Return (x, y) of the center of cell containing provided text 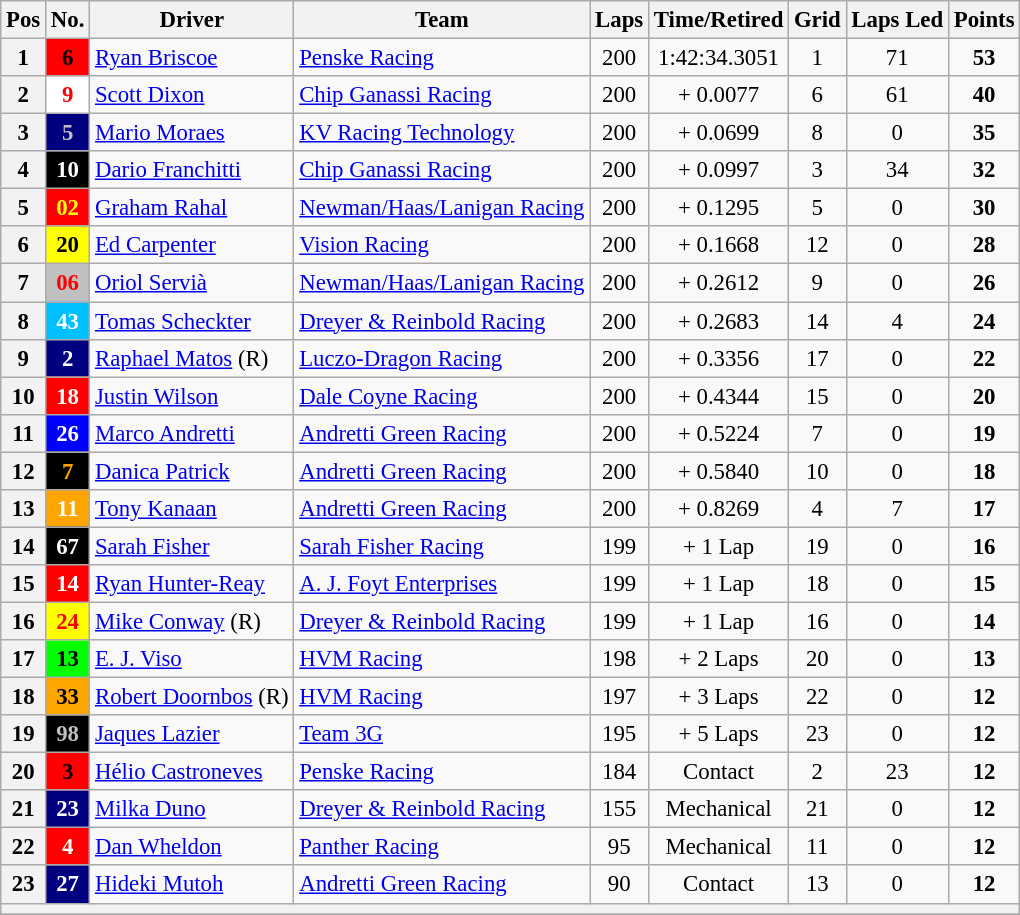
71 (897, 58)
06 (68, 283)
Team (442, 20)
33 (68, 697)
Mario Moraes (192, 133)
32 (984, 170)
Tony Kanaan (192, 509)
43 (68, 321)
Danica Patrick (192, 471)
Hideki Mutoh (192, 885)
+ 0.1668 (719, 245)
67 (68, 546)
Dan Wheldon (192, 847)
Sarah Fisher Racing (442, 546)
Jaques Lazier (192, 734)
Tomas Scheckter (192, 321)
Hélio Castroneves (192, 772)
Pos (24, 20)
E. J. Viso (192, 659)
KV Racing Technology (442, 133)
Laps (620, 20)
35 (984, 133)
Panther Racing (442, 847)
+ 0.8269 (719, 509)
198 (620, 659)
Scott Dixon (192, 95)
Marco Andretti (192, 433)
A. J. Foyt Enterprises (442, 584)
+ 5 Laps (719, 734)
Laps Led (897, 20)
Raphael Matos (R) (192, 358)
Graham Rahal (192, 208)
195 (620, 734)
Driver (192, 20)
27 (68, 885)
Justin Wilson (192, 396)
34 (897, 170)
Dale Coyne Racing (442, 396)
Mike Conway (R) (192, 621)
Milka Duno (192, 809)
61 (897, 95)
155 (620, 809)
+ 2 Laps (719, 659)
Luczo-Dragon Racing (442, 358)
95 (620, 847)
Robert Doornbos (R) (192, 697)
Points (984, 20)
Team 3G (442, 734)
98 (68, 734)
Ryan Briscoe (192, 58)
Sarah Fisher (192, 546)
90 (620, 885)
+ 0.2683 (719, 321)
184 (620, 772)
53 (984, 58)
02 (68, 208)
+ 3 Laps (719, 697)
+ 0.4344 (719, 396)
+ 0.2612 (719, 283)
+ 0.0077 (719, 95)
197 (620, 697)
Oriol Servià (192, 283)
Time/Retired (719, 20)
1:42:34.3051 (719, 58)
Ryan Hunter-Reay (192, 584)
+ 0.0997 (719, 170)
+ 0.0699 (719, 133)
+ 0.3356 (719, 358)
Dario Franchitti (192, 170)
40 (984, 95)
Grid (818, 20)
+ 0.5224 (719, 433)
28 (984, 245)
Vision Racing (442, 245)
30 (984, 208)
Ed Carpenter (192, 245)
No. (68, 20)
+ 0.1295 (719, 208)
+ 0.5840 (719, 471)
